Determine the [X, Y] coordinate at the center of the cell enclosing the given text.  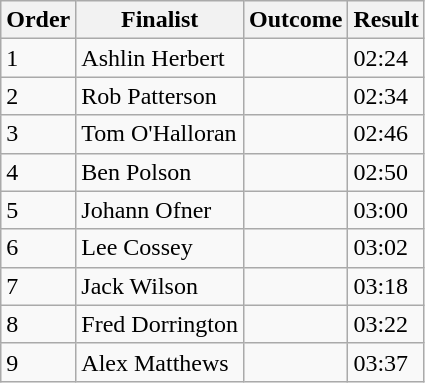
Ben Polson [160, 172]
03:02 [386, 248]
02:46 [386, 134]
Outcome [296, 20]
Tom O'Halloran [160, 134]
Finalist [160, 20]
1 [38, 58]
Lee Cossey [160, 248]
03:37 [386, 362]
Result [386, 20]
02:50 [386, 172]
8 [38, 324]
Alex Matthews [160, 362]
5 [38, 210]
Jack Wilson [160, 286]
03:18 [386, 286]
2 [38, 96]
Ashlin Herbert [160, 58]
Rob Patterson [160, 96]
7 [38, 286]
9 [38, 362]
3 [38, 134]
Order [38, 20]
03:22 [386, 324]
02:24 [386, 58]
Fred Dorrington [160, 324]
02:34 [386, 96]
Johann Ofner [160, 210]
4 [38, 172]
6 [38, 248]
03:00 [386, 210]
